Extract the [X, Y] coordinate from the center of the cell holding the provided text.  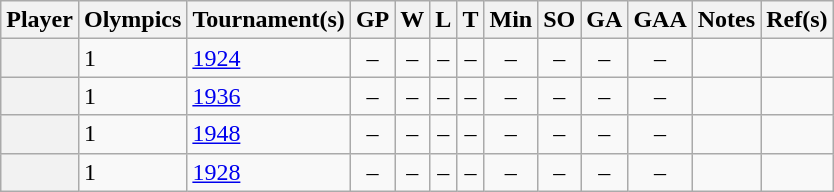
1924 [269, 58]
1928 [269, 172]
T [470, 20]
SO [560, 20]
L [444, 20]
Tournament(s) [269, 20]
1936 [269, 96]
GAA [660, 20]
GA [604, 20]
W [412, 20]
Notes [726, 20]
Min [511, 20]
GP [372, 20]
Player [40, 20]
1948 [269, 134]
Olympics [132, 20]
Ref(s) [797, 20]
